Output the (x, y) coordinate of the center of the cell containing the given text.  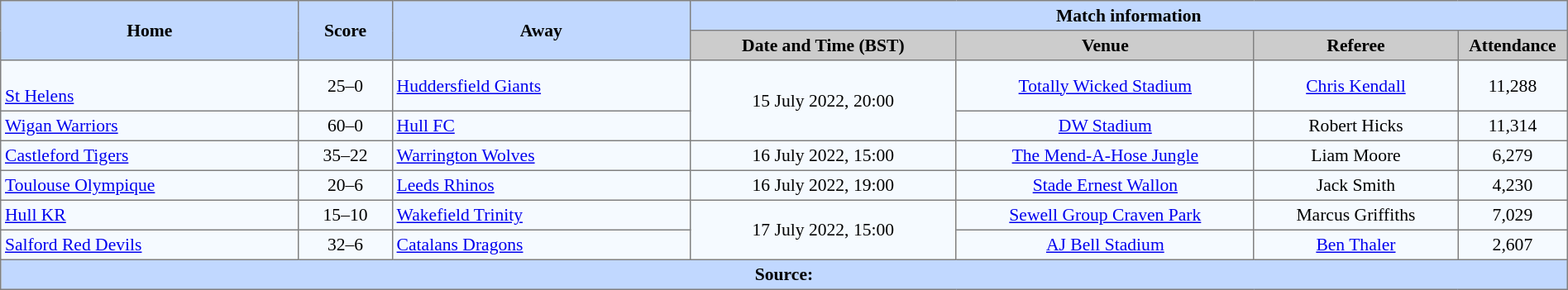
16 July 2022, 15:00 (823, 155)
15–10 (346, 215)
AJ Bell Stadium (1105, 245)
DW Stadium (1105, 126)
Liam Moore (1355, 155)
25–0 (346, 86)
Wakefield Trinity (541, 215)
Chris Kendall (1355, 86)
32–6 (346, 245)
Stade Ernest Wallon (1105, 185)
4,230 (1513, 185)
60–0 (346, 126)
Date and Time (BST) (823, 45)
Hull FC (541, 126)
Venue (1105, 45)
Marcus Griffiths (1355, 215)
17 July 2022, 15:00 (823, 230)
St Helens (150, 86)
Totally Wicked Stadium (1105, 86)
Sewell Group Craven Park (1105, 215)
Ben Thaler (1355, 245)
Salford Red Devils (150, 245)
16 July 2022, 19:00 (823, 185)
2,607 (1513, 245)
Match information (1128, 16)
Robert Hicks (1355, 126)
Referee (1355, 45)
Jack Smith (1355, 185)
7,029 (1513, 215)
11,288 (1513, 86)
Source: (784, 274)
Toulouse Olympique (150, 185)
Attendance (1513, 45)
6,279 (1513, 155)
Castleford Tigers (150, 155)
Leeds Rhinos (541, 185)
Hull KR (150, 215)
Catalans Dragons (541, 245)
15 July 2022, 20:00 (823, 101)
Wigan Warriors (150, 126)
35–22 (346, 155)
20–6 (346, 185)
11,314 (1513, 126)
Score (346, 31)
Huddersfield Giants (541, 86)
The Mend-A-Hose Jungle (1105, 155)
Warrington Wolves (541, 155)
Away (541, 31)
Home (150, 31)
